Scan for the cell matching the given text and deliver its (X, Y) coordinate at center. 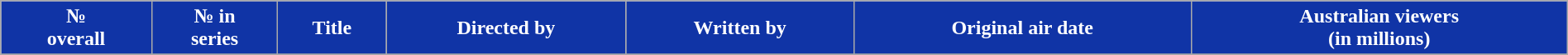
Directed by (506, 28)
Original air date (1022, 28)
Australian viewers(in millions) (1379, 28)
Written by (739, 28)
№ inseries (215, 28)
Title (332, 28)
№ overall (76, 28)
